Locate the cell with the specified text and output its [x, y] center coordinate. 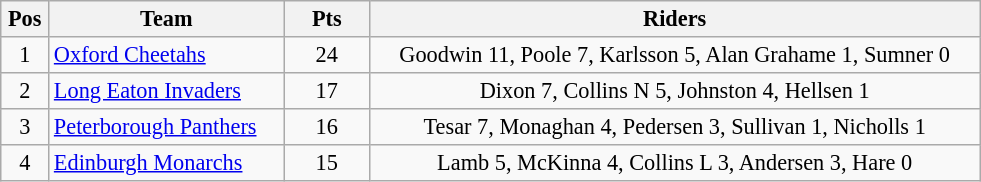
Lamb 5, McKinna 4, Collins L 3, Andersen 3, Hare 0 [674, 162]
15 [326, 162]
Pts [326, 19]
24 [326, 55]
Riders [674, 19]
17 [326, 90]
Peterborough Panthers [166, 126]
Pos [25, 19]
Dixon 7, Collins N 5, Johnston 4, Hellsen 1 [674, 90]
2 [25, 90]
Goodwin 11, Poole 7, Karlsson 5, Alan Grahame 1, Sumner 0 [674, 55]
Edinburgh Monarchs [166, 162]
Tesar 7, Monaghan 4, Pedersen 3, Sullivan 1, Nicholls 1 [674, 126]
16 [326, 126]
Team [166, 19]
4 [25, 162]
Oxford Cheetahs [166, 55]
3 [25, 126]
Long Eaton Invaders [166, 90]
1 [25, 55]
